From the cell containing the given text, extract its center point as [X, Y] coordinate. 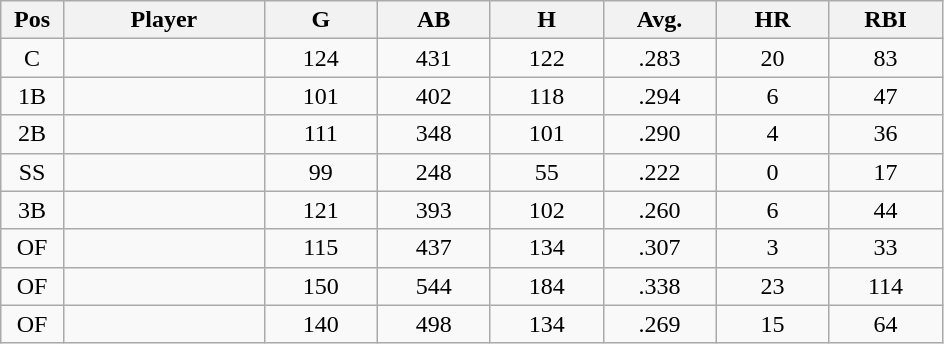
.283 [660, 58]
Avg. [660, 20]
G [320, 20]
544 [434, 286]
47 [886, 96]
431 [434, 58]
348 [434, 134]
393 [434, 210]
.290 [660, 134]
2B [32, 134]
55 [546, 172]
.338 [660, 286]
150 [320, 286]
.260 [660, 210]
122 [546, 58]
184 [546, 286]
118 [546, 96]
114 [886, 286]
.222 [660, 172]
498 [434, 324]
102 [546, 210]
0 [772, 172]
H [546, 20]
83 [886, 58]
AB [434, 20]
121 [320, 210]
SS [32, 172]
99 [320, 172]
.307 [660, 248]
4 [772, 134]
402 [434, 96]
44 [886, 210]
3 [772, 248]
437 [434, 248]
20 [772, 58]
.269 [660, 324]
33 [886, 248]
3B [32, 210]
15 [772, 324]
23 [772, 286]
Pos [32, 20]
36 [886, 134]
HR [772, 20]
17 [886, 172]
Player [164, 20]
115 [320, 248]
140 [320, 324]
1B [32, 96]
C [32, 58]
248 [434, 172]
111 [320, 134]
124 [320, 58]
64 [886, 324]
.294 [660, 96]
RBI [886, 20]
